From the cell containing the given text, extract its center point as [X, Y] coordinate. 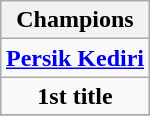
Persik Kediri [74, 58]
Champions [74, 20]
1st title [74, 96]
